Determine the [X, Y] coordinate at the center of the cell enclosing the given text.  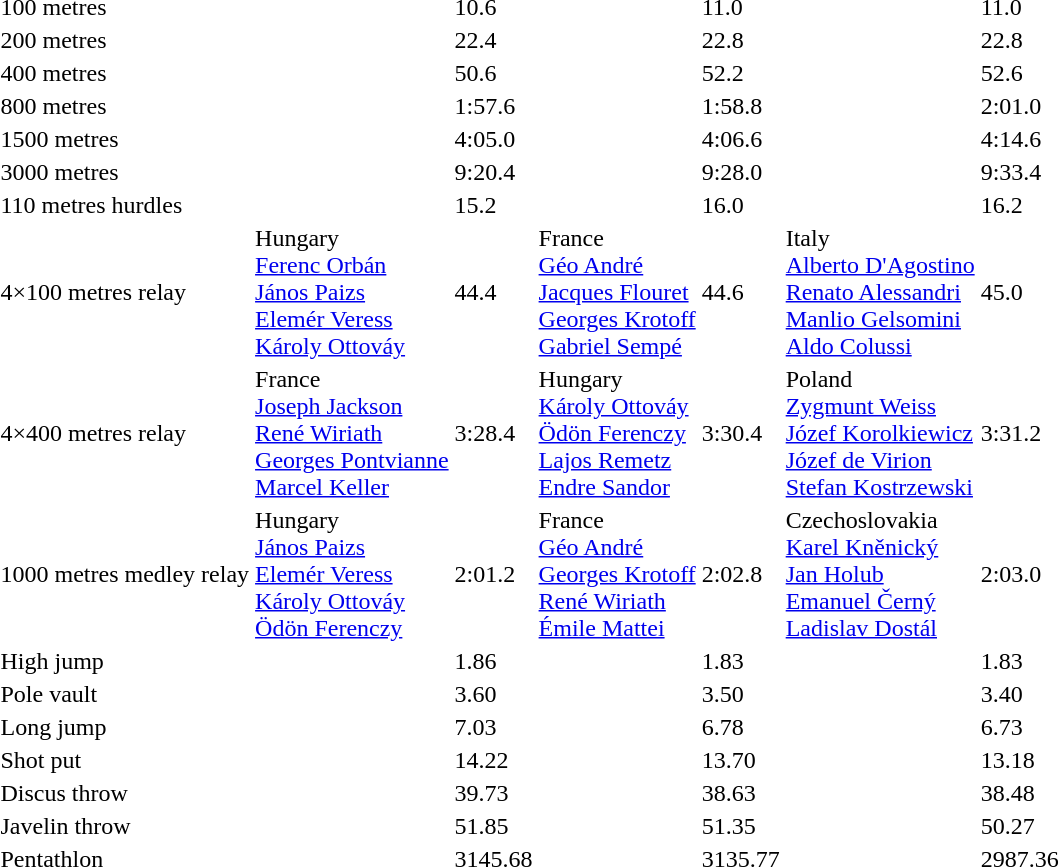
1.83 [740, 661]
2:01.2 [494, 574]
1:57.6 [494, 106]
1.86 [494, 661]
6.78 [740, 727]
CzechoslovakiaKarel KněnickýJan HolubEmanuel ČernýLadislav Dostál [880, 574]
3.60 [494, 694]
FranceGéo AndréGeorges KrotoffRené WiriathÉmile Mattei [617, 574]
39.73 [494, 793]
44.6 [740, 292]
22.4 [494, 40]
50.6 [494, 73]
2:02.8 [740, 574]
3:30.4 [740, 433]
4:05.0 [494, 139]
15.2 [494, 205]
9:20.4 [494, 172]
7.03 [494, 727]
HungaryJános PaizsElemér VeressKároly OttováyÖdön Ferenczy [352, 574]
44.4 [494, 292]
38.63 [740, 793]
PolandZygmunt WeissJózef KorolkiewiczJózef de VirionStefan Kostrzewski [880, 433]
16.0 [740, 205]
13.70 [740, 760]
3.50 [740, 694]
51.85 [494, 826]
14.22 [494, 760]
ItalyAlberto D'AgostinoRenato AlessandriManlio GelsominiAldo Colussi [880, 292]
52.2 [740, 73]
3:28.4 [494, 433]
4:06.6 [740, 139]
1:58.8 [740, 106]
HungaryFerenc OrbánJános PaizsElemér VeressKároly Ottováy [352, 292]
9:28.0 [740, 172]
FranceGéo AndréJacques FlouretGeorges KrotoffGabriel Sempé [617, 292]
FranceJoseph JacksonRené WiriathGeorges PontvianneMarcel Keller [352, 433]
51.35 [740, 826]
HungaryKároly OttováyÖdön FerenczyLajos RemetzEndre Sandor [617, 433]
22.8 [740, 40]
